Locate the cell with the specified text and output its (x, y) center coordinate. 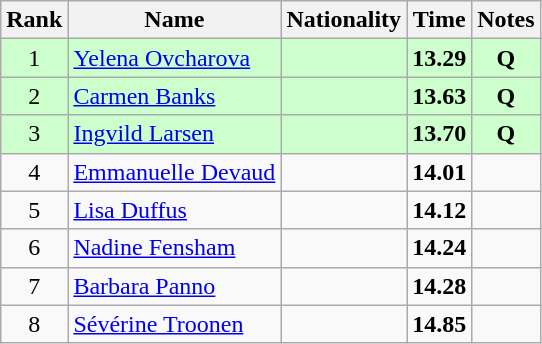
Rank (34, 20)
2 (34, 96)
Sévérine Troonen (174, 324)
14.28 (440, 286)
13.29 (440, 58)
1 (34, 58)
Notes (506, 20)
Ingvild Larsen (174, 134)
5 (34, 210)
14.85 (440, 324)
Yelena Ovcharova (174, 58)
Carmen Banks (174, 96)
Time (440, 20)
6 (34, 248)
14.01 (440, 172)
13.70 (440, 134)
Nadine Fensham (174, 248)
Nationality (344, 20)
Name (174, 20)
7 (34, 286)
13.63 (440, 96)
3 (34, 134)
Lisa Duffus (174, 210)
14.24 (440, 248)
Barbara Panno (174, 286)
8 (34, 324)
14.12 (440, 210)
Emmanuelle Devaud (174, 172)
4 (34, 172)
